Extract the [X, Y] coordinate from the center of the cell holding the provided text.  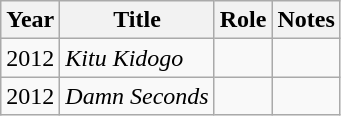
Role [243, 20]
Notes [306, 20]
Kitu Kidogo [137, 58]
Title [137, 20]
Year [30, 20]
Damn Seconds [137, 96]
